Identify which cell holds the provided text, then report its (x, y) central coordinate. 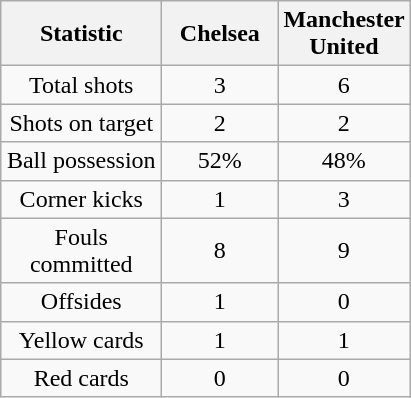
Red cards (82, 378)
9 (344, 250)
Statistic (82, 34)
Ball possession (82, 161)
Yellow cards (82, 340)
48% (344, 161)
8 (220, 250)
Chelsea (220, 34)
Corner kicks (82, 199)
6 (344, 85)
Fouls committed (82, 250)
52% (220, 161)
Manchester United (344, 34)
Offsides (82, 302)
Shots on target (82, 123)
Total shots (82, 85)
